Detect which cell encompasses the target text, then output its [x, y] center coordinate. 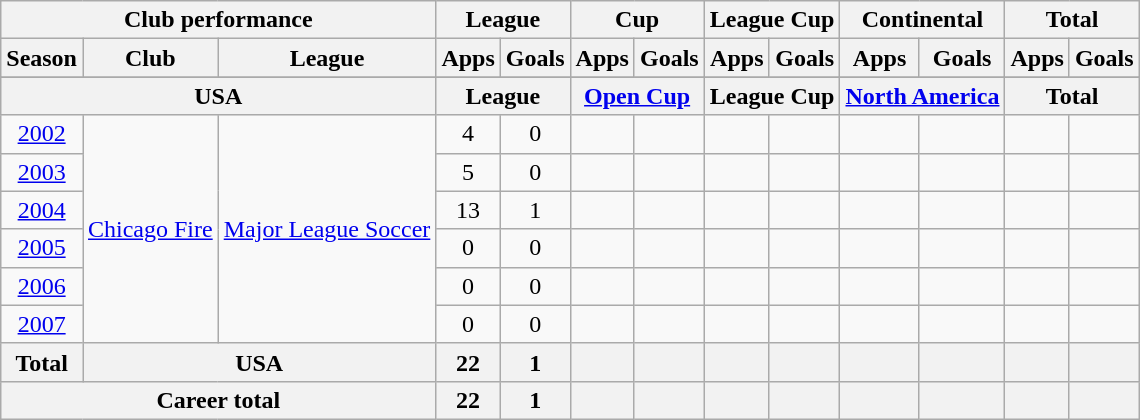
North America [922, 96]
Club performance [218, 20]
2002 [42, 134]
Major League Soccer [327, 229]
2004 [42, 210]
Continental [922, 20]
Career total [218, 400]
2007 [42, 324]
Open Cup [637, 96]
2005 [42, 248]
Cup [637, 20]
4 [468, 134]
Club [150, 58]
2003 [42, 172]
13 [468, 210]
Season [42, 58]
Chicago Fire [150, 229]
5 [468, 172]
2006 [42, 286]
